Scan for the cell matching the given text and deliver its (X, Y) coordinate at center. 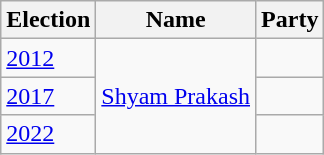
2012 (48, 58)
2022 (48, 134)
Name (176, 20)
2017 (48, 96)
Party (290, 20)
Election (48, 20)
Shyam Prakash (176, 96)
